Return the [x, y] coordinate for the center point of the cell that contains the specified text.  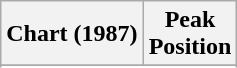
PeakPosition [190, 34]
Chart (1987) [72, 34]
